Output the [x, y] coordinate of the center of the cell containing the given text.  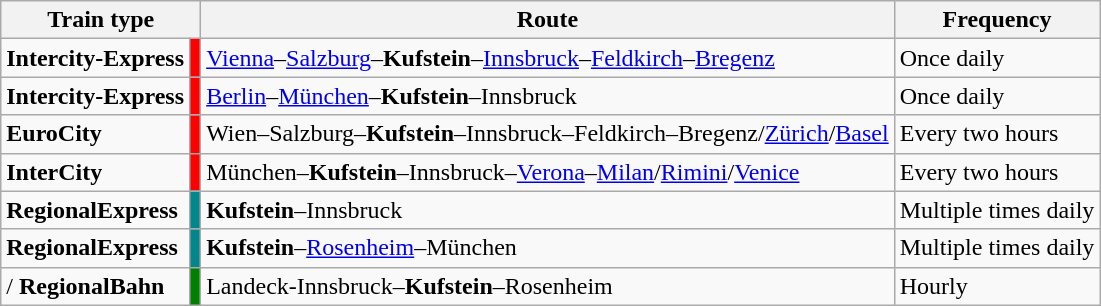
EuroCity [96, 134]
Berlin–München–Kufstein–Innsbruck [548, 96]
Wien–Salzburg–Kufstein–Innsbruck–Feldkirch–Bregenz/Zürich/Basel [548, 134]
Hourly [997, 286]
InterCity [96, 172]
Kufstein–Innsbruck [548, 210]
München–Kufstein–Innsbruck–Verona–Milan/Rimini/Venice [548, 172]
Kufstein–Rosenheim–München [548, 248]
Landeck-Innsbruck–Kufstein–Rosenheim [548, 286]
/ RegionalBahn [96, 286]
Vienna–Salzburg–Kufstein–Innsbruck–Feldkirch–Bregenz [548, 58]
Route [548, 20]
Train type [101, 20]
Frequency [997, 20]
